For the text-containing cell, return its midpoint in (x, y) coordinate format. 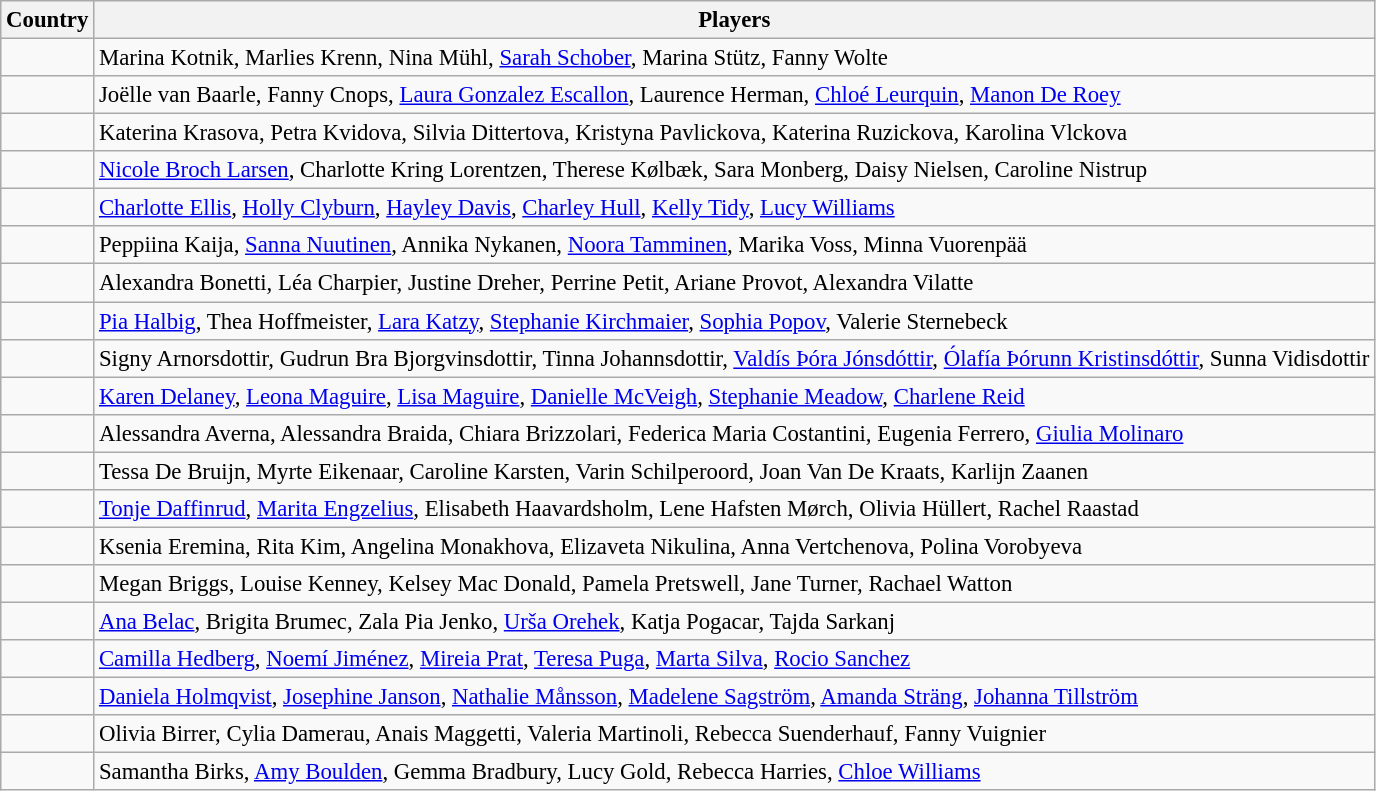
Alessandra Averna, Alessandra Braida, Chiara Brizzolari, Federica Maria Costantini, Eugenia Ferrero, Giulia Molinaro (734, 433)
Samantha Birks, Amy Boulden, Gemma Bradbury, Lucy Gold, Rebecca Harries, Chloe Williams (734, 772)
Ksenia Eremina, Rita Kim, Angelina Monakhova, Elizaveta Nikulina, Anna Vertchenova, Polina Vorobyeva (734, 546)
Players (734, 20)
Charlotte Ellis, Holly Clyburn, Hayley Davis, Charley Hull, Kelly Tidy, Lucy Williams (734, 208)
Signy Arnorsdottir, Gudrun Bra Bjorgvinsdottir, Tinna Johannsdottir, Valdís Þóra Jónsdóttir, Ólafía Þórunn Kristinsdóttir, Sunna Vidisdottir (734, 358)
Megan Briggs, Louise Kenney, Kelsey Mac Donald, Pamela Pretswell, Jane Turner, Rachael Watton (734, 584)
Marina Kotnik, Marlies Krenn, Nina Mühl, Sarah Schober, Marina Stütz, Fanny Wolte (734, 58)
Tessa De Bruijn, Myrte Eikenaar, Caroline Karsten, Varin Schilperoord, Joan Van De Kraats, Karlijn Zaanen (734, 471)
Katerina Krasova, Petra Kvidova, Silvia Dittertova, Kristyna Pavlickova, Katerina Ruzickova, Karolina Vlckova (734, 133)
Pia Halbig, Thea Hoffmeister, Lara Katzy, Stephanie Kirchmaier, Sophia Popov, Valerie Sternebeck (734, 321)
Joëlle van Baarle, Fanny Cnops, Laura Gonzalez Escallon, Laurence Herman, Chloé Leurquin, Manon De Roey (734, 95)
Karen Delaney, Leona Maguire, Lisa Maguire, Danielle McVeigh, Stephanie Meadow, Charlene Reid (734, 396)
Camilla Hedberg, Noemí Jiménez, Mireia Prat, Teresa Puga, Marta Silva, Rocio Sanchez (734, 659)
Ana Belac, Brigita Brumec, Zala Pia Jenko, Urša Orehek, Katja Pogacar, Tajda Sarkanj (734, 621)
Peppiina Kaija, Sanna Nuutinen, Annika Nykanen, Noora Tamminen, Marika Voss, Minna Vuorenpää (734, 245)
Nicole Broch Larsen, Charlotte Kring Lorentzen, Therese Kølbæk, Sara Monberg, Daisy Nielsen, Caroline Nistrup (734, 170)
Olivia Birrer, Cylia Damerau, Anais Maggetti, Valeria Martinoli, Rebecca Suenderhauf, Fanny Vuignier (734, 734)
Country (48, 20)
Tonje Daffinrud, Marita Engzelius, Elisabeth Haavardsholm, Lene Hafsten Mørch, Olivia Hüllert, Rachel Raastad (734, 509)
Alexandra Bonetti, Léa Charpier, Justine Dreher, Perrine Petit, Ariane Provot, Alexandra Vilatte (734, 283)
Daniela Holmqvist, Josephine Janson, Nathalie Månsson, Madelene Sagström, Amanda Sträng, Johanna Tillström (734, 697)
